Return [x, y] of the center of cell containing provided text 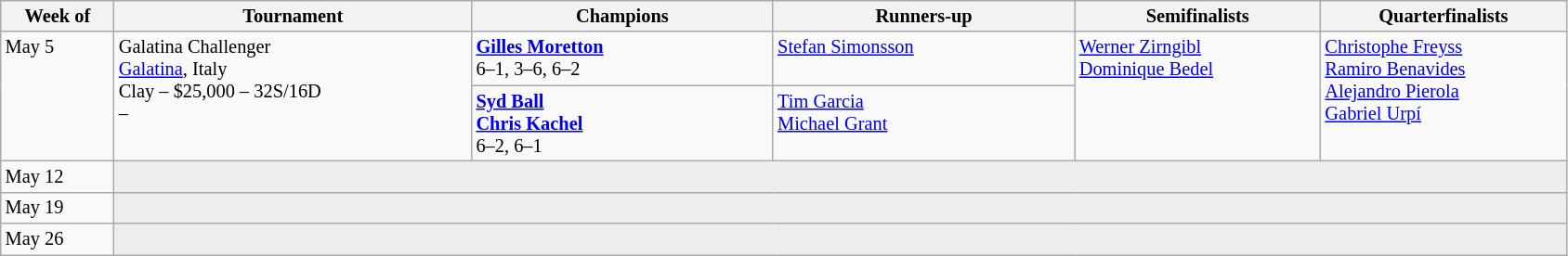
Week of [58, 16]
Runners-up [923, 16]
Quarterfinalists [1444, 16]
May 12 [58, 176]
Christophe Freyss Ramiro Benavides Alejandro Pierola Gabriel Urpí [1444, 96]
Werner Zirngibl Dominique Bedel [1198, 96]
Tournament [294, 16]
Champions [622, 16]
Galatina Challenger Galatina, ItalyClay – $25,000 – 32S/16D – [294, 96]
May 26 [58, 239]
Syd Ball Chris Kachel6–2, 6–1 [622, 123]
May 19 [58, 208]
Semifinalists [1198, 16]
Stefan Simonsson [923, 58]
Gilles Moretton 6–1, 3–6, 6–2 [622, 58]
Tim Garcia Michael Grant [923, 123]
May 5 [58, 96]
